Detect which cell encompasses the target text, then output its (X, Y) center coordinate. 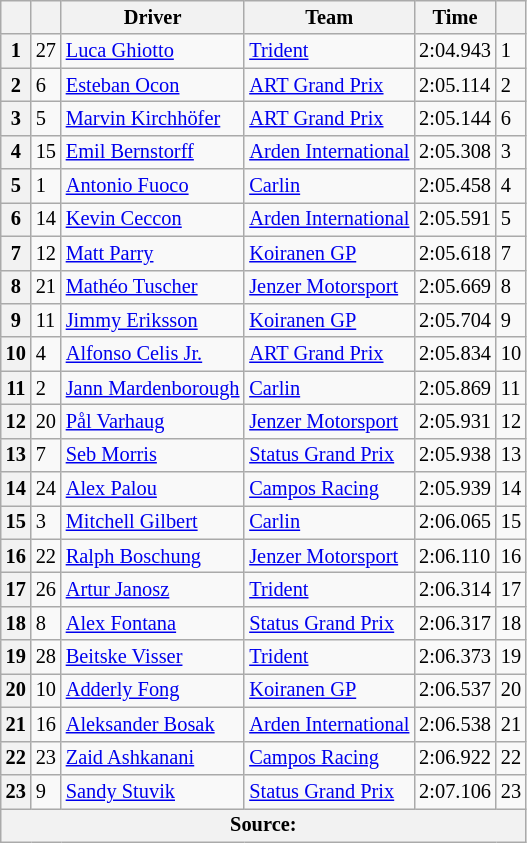
Esteban Ocon (153, 85)
2:05.938 (455, 455)
Aleksander Bosak (153, 724)
Sandy Stuvik (153, 791)
24 (46, 489)
Jann Mardenborough (153, 388)
Seb Morris (153, 455)
Marvin Kirchhöfer (153, 118)
2:06.314 (455, 589)
Alfonso Celis Jr. (153, 354)
2:06.317 (455, 623)
27 (46, 51)
Artur Janosz (153, 589)
2:05.308 (455, 152)
2:06.537 (455, 690)
2:05.144 (455, 118)
2:05.869 (455, 388)
2:05.939 (455, 489)
Alex Palou (153, 489)
Ralph Boschung (153, 556)
Mathéo Tuscher (153, 287)
2:05.618 (455, 253)
26 (46, 589)
Adderly Fong (153, 690)
Time (455, 17)
2:06.065 (455, 522)
Luca Ghiotto (153, 51)
Antonio Fuoco (153, 186)
2:06.922 (455, 758)
2:05.458 (455, 186)
2:06.538 (455, 724)
28 (46, 657)
Team (329, 17)
2:07.106 (455, 791)
Beitske Visser (153, 657)
2:05.834 (455, 354)
2:05.669 (455, 287)
2:06.373 (455, 657)
2:05.591 (455, 219)
Matt Parry (153, 253)
Kevin Ceccon (153, 219)
Mitchell Gilbert (153, 522)
Alex Fontana (153, 623)
2:06.110 (455, 556)
Source: (264, 825)
2:05.931 (455, 421)
Jimmy Eriksson (153, 320)
Zaid Ashkanani (153, 758)
Emil Bernstorff (153, 152)
2:05.114 (455, 85)
Driver (153, 17)
Pål Varhaug (153, 421)
2:04.943 (455, 51)
2:05.704 (455, 320)
